Identify which cell holds the provided text, then report its [X, Y] central coordinate. 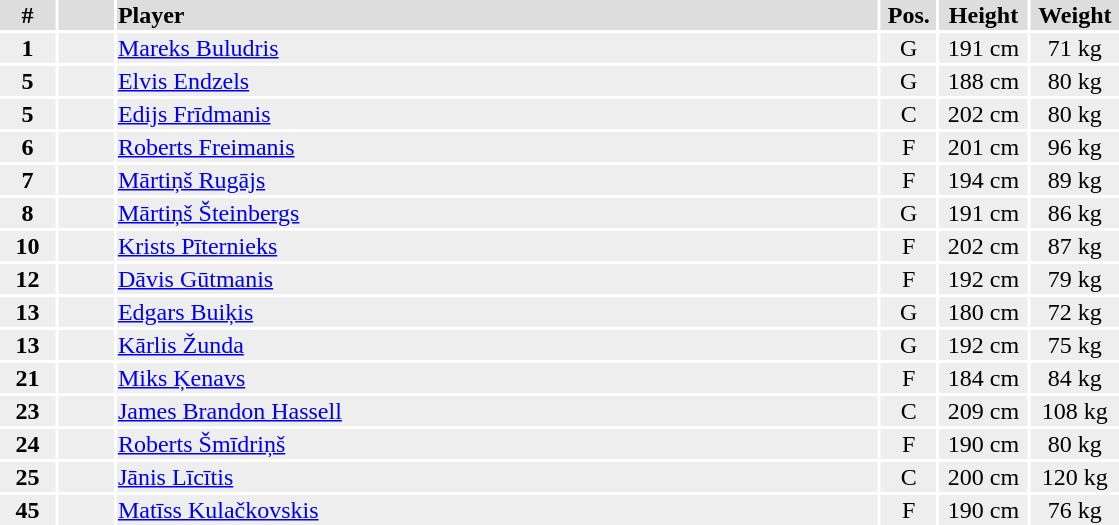
209 cm [983, 411]
Krists Pīternieks [497, 246]
Mārtiņš Rugājs [497, 180]
# [28, 15]
23 [28, 411]
12 [28, 279]
194 cm [983, 180]
Height [983, 15]
Pos. [908, 15]
Edgars Buiķis [497, 312]
Matīss Kulačkovskis [497, 510]
201 cm [983, 147]
Mareks Buludris [497, 48]
James Brandon Hassell [497, 411]
108 kg [1075, 411]
Dāvis Gūtmanis [497, 279]
Weight [1075, 15]
Roberts Freimanis [497, 147]
96 kg [1075, 147]
1 [28, 48]
89 kg [1075, 180]
24 [28, 444]
6 [28, 147]
Jānis Līcītis [497, 477]
10 [28, 246]
8 [28, 213]
Edijs Frīdmanis [497, 114]
45 [28, 510]
Miks Ķenavs [497, 378]
71 kg [1075, 48]
184 cm [983, 378]
21 [28, 378]
Mārtiņš Šteinbergs [497, 213]
84 kg [1075, 378]
76 kg [1075, 510]
79 kg [1075, 279]
Kārlis Žunda [497, 345]
188 cm [983, 81]
25 [28, 477]
72 kg [1075, 312]
Elvis Endzels [497, 81]
Player [497, 15]
75 kg [1075, 345]
120 kg [1075, 477]
86 kg [1075, 213]
200 cm [983, 477]
87 kg [1075, 246]
180 cm [983, 312]
7 [28, 180]
Roberts Šmīdriņš [497, 444]
